Pinpoint the cell where the given text exists, returning its (X, Y) midpoint coordinate. 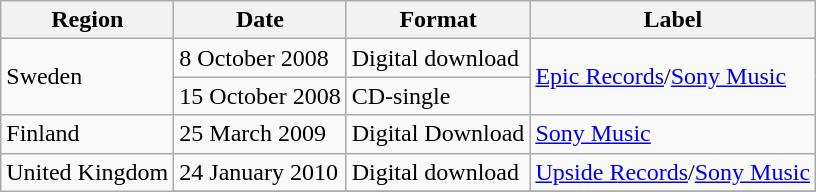
Label (673, 20)
Region (88, 20)
8 October 2008 (260, 58)
United Kingdom (88, 172)
Finland (88, 134)
Date (260, 20)
Sony Music (673, 134)
Upside Records/Sony Music (673, 172)
24 January 2010 (260, 172)
25 March 2009 (260, 134)
Format (438, 20)
Epic Records/Sony Music (673, 77)
Sweden (88, 77)
Digital Download (438, 134)
CD-single (438, 96)
15 October 2008 (260, 96)
